Detect which cell encompasses the target text, then output its (X, Y) center coordinate. 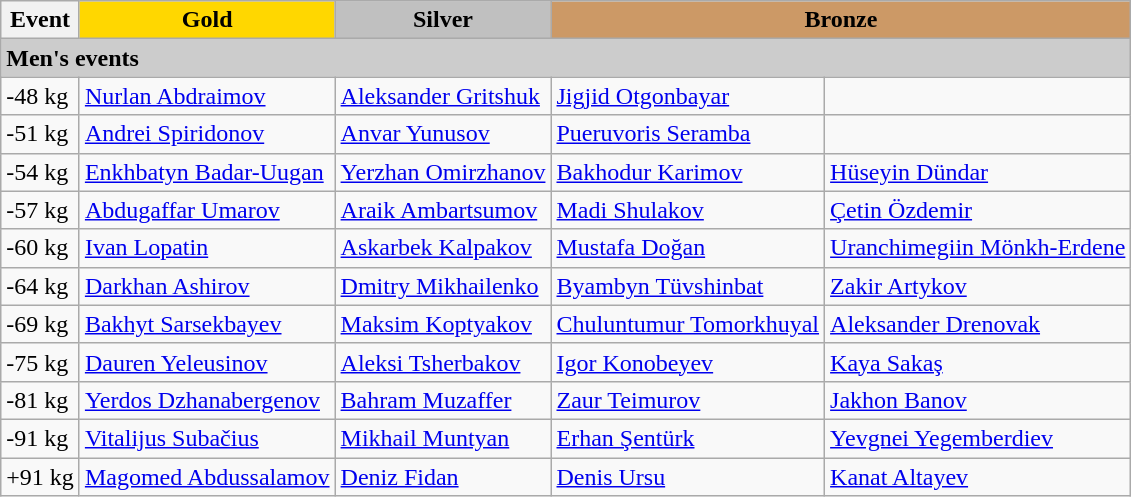
-60 kg (40, 248)
Bronze (841, 20)
Ivan Lopatin (207, 248)
Dmitry Mikhailenko (443, 286)
Deniz Fidan (443, 477)
Abdugaffar Umarov (207, 210)
Mustafa Doğan (688, 248)
Mikhail Muntyan (443, 438)
Igor Konobeyev (688, 362)
-48 kg (40, 96)
Araik Ambartsumov (443, 210)
Bakhodur Karimov (688, 172)
Dauren Yeleusinov (207, 362)
-57 kg (40, 210)
-75 kg (40, 362)
Uranchimegiin Mönkh-Erdene (978, 248)
Yevgnei Yegemberdiev (978, 438)
Jakhon Banov (978, 400)
Maksim Koptyakov (443, 324)
Erhan Şentürk (688, 438)
Bahram Muzaffer (443, 400)
Askarbek Kalpakov (443, 248)
Hüseyin Dündar (978, 172)
-81 kg (40, 400)
-64 kg (40, 286)
Pueruvoris Seramba (688, 134)
Kaya Sakaş (978, 362)
Kanat Altayev (978, 477)
Çetin Özdemir (978, 210)
Darkhan Ashirov (207, 286)
Magomed Abdussalamov (207, 477)
Aleksander Gritshuk (443, 96)
Aleksander Drenovak (978, 324)
Chuluntumur Tomorkhuyal (688, 324)
-69 kg (40, 324)
Denis Ursu (688, 477)
Yerdos Dzhanabergenov (207, 400)
Zaur Teimurov (688, 400)
Silver (443, 20)
Men's events (566, 58)
Bakhyt Sarsekbayev (207, 324)
Enkhbatyn Badar-Uugan (207, 172)
Andrei Spiridonov (207, 134)
Nurlan Abdraimov (207, 96)
+91 kg (40, 477)
-51 kg (40, 134)
-54 kg (40, 172)
Vitalijus Subačius (207, 438)
Yerzhan Omirzhanov (443, 172)
Madi Shulakov (688, 210)
Event (40, 20)
Byambyn Tüvshinbat (688, 286)
Gold (207, 20)
Aleksi Tsherbakov (443, 362)
Anvar Yunusov (443, 134)
Jigjid Otgonbayar (688, 96)
-91 kg (40, 438)
Zakir Artykov (978, 286)
